Find where the given text appears and provide that cell's center as (x, y) coordinate. 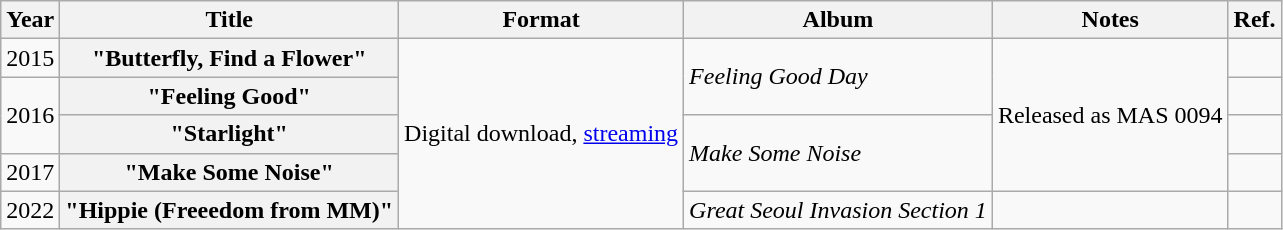
Album (838, 20)
Feeling Good Day (838, 77)
2016 (30, 115)
"Feeling Good" (230, 96)
2022 (30, 210)
"Make Some Noise" (230, 172)
Great Seoul Invasion Section 1 (838, 210)
Ref. (1254, 20)
"Starlight" (230, 134)
Released as MAS 0094 (1110, 115)
Make Some Noise (838, 153)
"Butterfly, Find a Flower" (230, 58)
"Hippie (Freeedom from MM)" (230, 210)
Notes (1110, 20)
2017 (30, 172)
Title (230, 20)
Year (30, 20)
Format (542, 20)
2015 (30, 58)
Digital download, streaming (542, 134)
